Return (X, Y) of the center of cell containing provided text 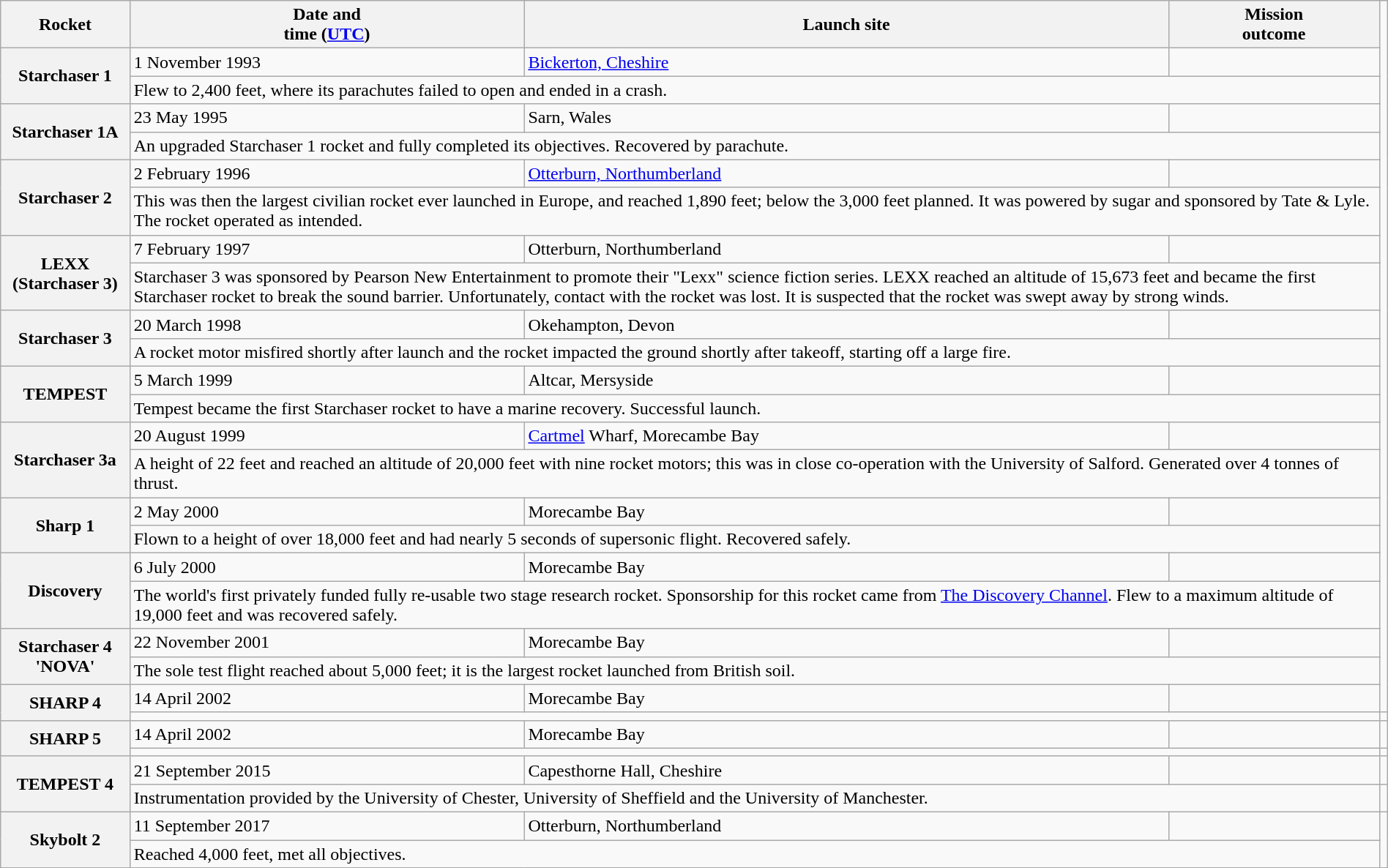
Instrumentation provided by the University of Chester, University of Sheffield and the University of Manchester. (754, 798)
Starchaser 3 (65, 338)
Altcar, Mersyside (846, 380)
2 May 2000 (327, 512)
Starchaser 1A (65, 132)
Cartmel Wharf, Morecambe Bay (846, 436)
SHARP 4 (65, 703)
Starchaser 4 'NOVA' (65, 656)
Rocket (65, 25)
11 September 2017 (327, 826)
SHARP 5 (65, 738)
The sole test flight reached about 5,000 feet; it is the largest rocket launched from British soil. (754, 670)
2 February 1996 (327, 173)
Mission outcome (1274, 25)
Starchaser 3a (65, 460)
Reached 4,000 feet, met all objectives. (754, 854)
1 November 1993 (327, 62)
A rocket motor misfired shortly after launch and the rocket impacted the ground shortly after takeoff, starting off a large fire. (754, 352)
An upgraded Starchaser 1 rocket and fully completed its objectives. Recovered by parachute. (754, 146)
Sarn, Wales (846, 118)
TEMPEST (65, 394)
20 March 1998 (327, 324)
20 August 1999 (327, 436)
5 March 1999 (327, 380)
Flew to 2,400 feet, where its parachutes failed to open and ended in a crash. (754, 90)
Date and time (UTC) (327, 25)
21 September 2015 (327, 770)
Sharp 1 (65, 525)
Capesthorne Hall, Cheshire (846, 770)
22 November 2001 (327, 643)
7 February 1997 (327, 249)
Bickerton, Cheshire (846, 62)
Discovery (65, 591)
Starchaser 2 (65, 198)
Skybolt 2 (65, 839)
6 July 2000 (327, 567)
LEXX (Starchaser 3) (65, 272)
Tempest became the first Starchaser rocket to have a marine recovery. Successful launch. (754, 408)
TEMPEST 4 (65, 784)
Flown to a height of over 18,000 feet and had nearly 5 seconds of supersonic flight. Recovered safely. (754, 539)
Launch site (846, 25)
Okehampton, Devon (846, 324)
23 May 1995 (327, 118)
Starchaser 1 (65, 76)
